From the cell containing the given text, extract its center point as [X, Y] coordinate. 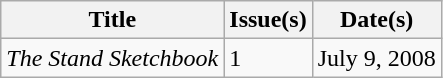
1 [268, 58]
The Stand Sketchbook [112, 58]
Date(s) [376, 20]
Issue(s) [268, 20]
Title [112, 20]
July 9, 2008 [376, 58]
